From the cell containing the given text, extract its center point as [X, Y] coordinate. 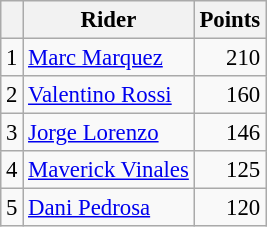
Marc Marquez [108, 58]
1 [12, 58]
3 [12, 133]
125 [230, 170]
Valentino Rossi [108, 95]
2 [12, 95]
160 [230, 95]
4 [12, 170]
5 [12, 208]
Maverick Vinales [108, 170]
Points [230, 20]
Rider [108, 20]
146 [230, 133]
210 [230, 58]
120 [230, 208]
Jorge Lorenzo [108, 133]
Dani Pedrosa [108, 208]
